Output the [x, y] coordinate of the center of the cell containing the given text.  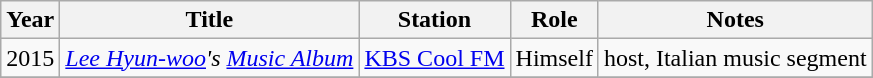
host, Italian music segment [735, 58]
Station [434, 20]
Lee Hyun-woo's Music Album [210, 58]
Himself [554, 58]
Year [30, 20]
KBS Cool FM [434, 58]
Role [554, 20]
Notes [735, 20]
2015 [30, 58]
Title [210, 20]
